Find where the given text appears and provide that cell's center as [x, y] coordinate. 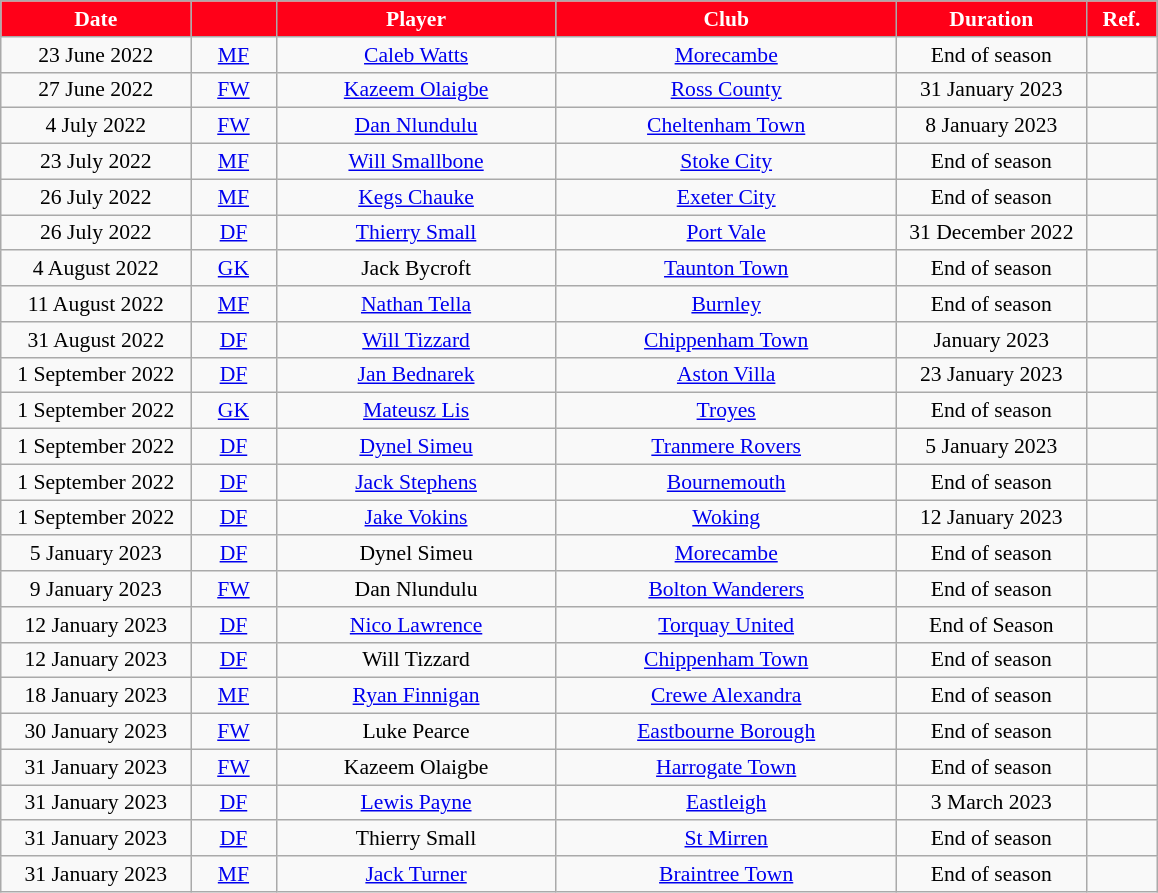
Eastbourne Borough [726, 732]
11 August 2022 [96, 304]
18 January 2023 [96, 696]
Bournemouth [726, 482]
Nico Lawrence [416, 625]
Burnley [726, 304]
Jan Bednarek [416, 375]
January 2023 [991, 340]
Woking [726, 518]
Will Smallbone [416, 162]
Ross County [726, 90]
Mateusz Lis [416, 411]
Taunton Town [726, 269]
Torquay United [726, 625]
Nathan Tella [416, 304]
Date [96, 19]
Crewe Alexandra [726, 696]
Player [416, 19]
End of Season [991, 625]
Eastleigh [726, 803]
9 January 2023 [96, 589]
23 January 2023 [991, 375]
Tranmere Rovers [726, 447]
Stoke City [726, 162]
Jack Stephens [416, 482]
St Mirren [726, 839]
31 August 2022 [96, 340]
Cheltenham Town [726, 126]
Jack Bycroft [416, 269]
Duration [991, 19]
Harrogate Town [726, 767]
Aston Villa [726, 375]
Troyes [726, 411]
23 July 2022 [96, 162]
Jake Vokins [416, 518]
4 August 2022 [96, 269]
23 June 2022 [96, 55]
3 March 2023 [991, 803]
Club [726, 19]
Lewis Payne [416, 803]
30 January 2023 [96, 732]
Bolton Wanderers [726, 589]
Exeter City [726, 197]
Luke Pearce [416, 732]
Port Vale [726, 233]
4 July 2022 [96, 126]
Jack Turner [416, 874]
Caleb Watts [416, 55]
Kegs Chauke [416, 197]
Ryan Finnigan [416, 696]
Ref. [1121, 19]
27 June 2022 [96, 90]
31 December 2022 [991, 233]
8 January 2023 [991, 126]
Braintree Town [726, 874]
